Return (x, y) of the center of cell containing provided text 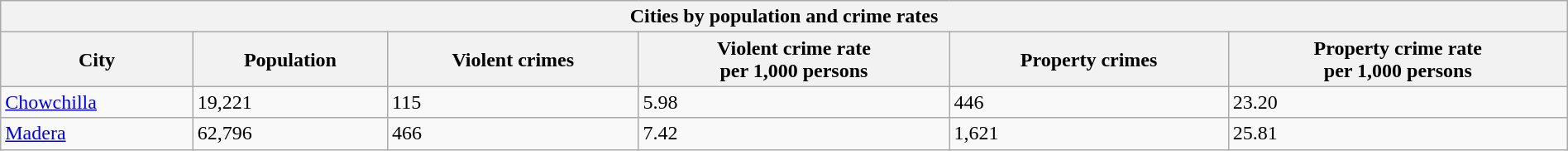
62,796 (289, 134)
Chowchilla (98, 102)
446 (1088, 102)
Violent crime rateper 1,000 persons (794, 60)
Madera (98, 134)
Property crime rateper 1,000 persons (1398, 60)
Property crimes (1088, 60)
7.42 (794, 134)
25.81 (1398, 134)
115 (513, 102)
Violent crimes (513, 60)
1,621 (1088, 134)
City (98, 60)
5.98 (794, 102)
Population (289, 60)
23.20 (1398, 102)
19,221 (289, 102)
466 (513, 134)
Cities by population and crime rates (784, 17)
